Detect which cell encompasses the target text, then output its (X, Y) center coordinate. 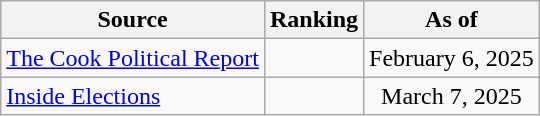
The Cook Political Report (133, 58)
Source (133, 20)
As of (452, 20)
Inside Elections (133, 96)
February 6, 2025 (452, 58)
March 7, 2025 (452, 96)
Ranking (314, 20)
